Find where the given text appears and provide that cell's center as [X, Y] coordinate. 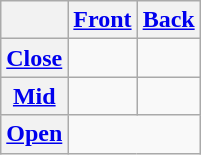
Open [34, 134]
Close [34, 58]
Mid [34, 96]
Front [102, 20]
Back [168, 20]
